Identify which cell holds the provided text, then report its (X, Y) central coordinate. 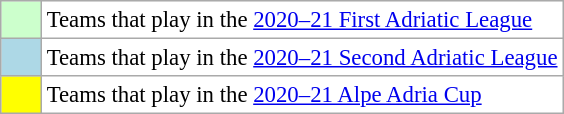
Teams that play in the 2020–21 First Adriatic League (302, 20)
Teams that play in the 2020–21 Alpe Adria Cup (302, 95)
Teams that play in the 2020–21 Second Adriatic League (302, 58)
